Pinpoint the cell where the given text exists, returning its (X, Y) midpoint coordinate. 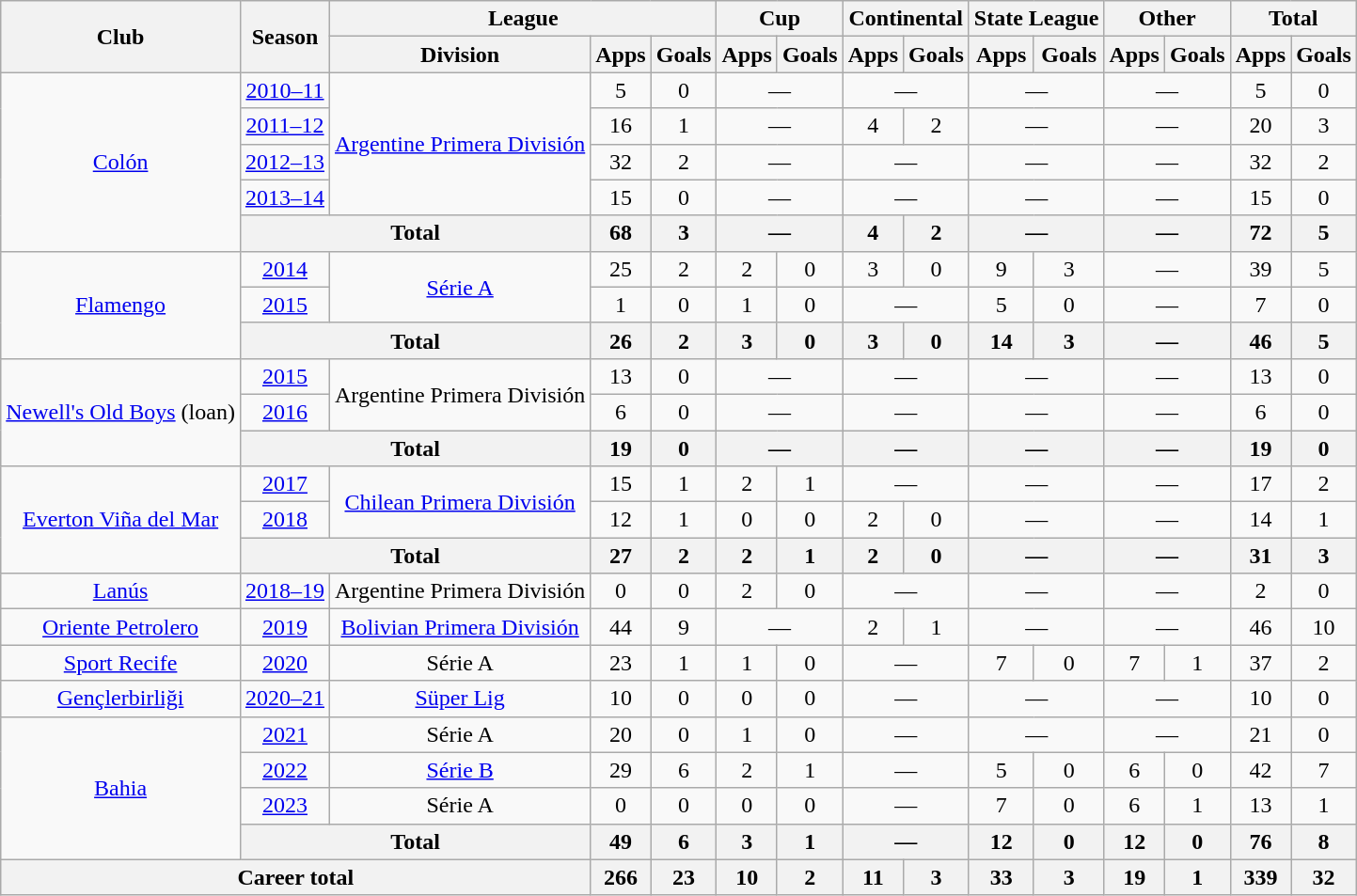
Division (461, 55)
2020 (284, 663)
Bahia (120, 788)
Oriente Petrolero (120, 627)
29 (621, 770)
2023 (284, 806)
2016 (284, 412)
2020–21 (284, 699)
16 (621, 126)
39 (1260, 269)
33 (1001, 877)
Chilean Primera División (461, 502)
Continental (906, 19)
2013–14 (284, 197)
72 (1260, 233)
Newell's Old Boys (loan) (120, 412)
2011–12 (284, 126)
266 (621, 877)
Gençlerbirliği (120, 699)
2012–13 (284, 162)
27 (621, 556)
Other (1167, 19)
Season (284, 37)
68 (621, 233)
Bolivian Primera División (461, 627)
17 (1260, 484)
44 (621, 627)
Série B (461, 770)
25 (621, 269)
2014 (284, 269)
Colón (120, 162)
2022 (284, 770)
26 (621, 340)
2018–19 (284, 591)
League (523, 19)
76 (1260, 841)
Everton Viña del Mar (120, 520)
2018 (284, 520)
21 (1260, 734)
State League (1036, 19)
2010–11 (284, 90)
339 (1260, 877)
8 (1324, 841)
Career total (295, 877)
Sport Recife (120, 663)
Cup (780, 19)
2019 (284, 627)
11 (873, 877)
Club (120, 37)
37 (1260, 663)
Flamengo (120, 305)
42 (1260, 770)
Süper Lig (461, 699)
31 (1260, 556)
2017 (284, 484)
Lanús (120, 591)
2021 (284, 734)
49 (621, 841)
